Determine the [X, Y] coordinate at the center of the cell enclosing the given text.  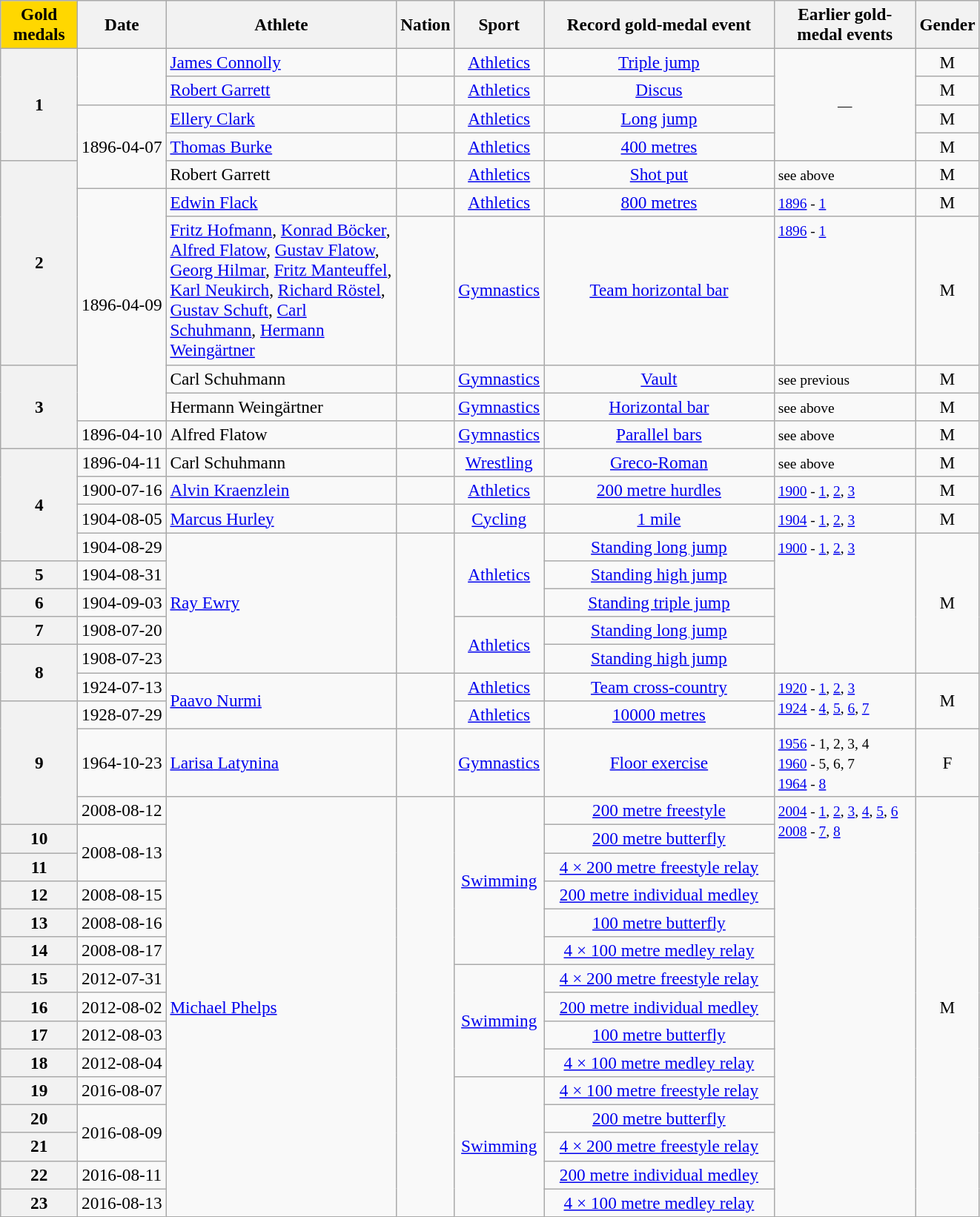
800 metres [660, 202]
1956 - 1, 2, 3, 4 1960 - 5, 6, 7 1964 - 8 [845, 763]
2016-08-13 [122, 1202]
15 [39, 978]
1904-08-05 [122, 518]
1908-07-20 [122, 631]
1904-08-31 [122, 574]
200 metre hurdles [660, 491]
Thomas Burke [282, 146]
Cycling [500, 518]
Paavo Nurmi [282, 700]
2016-08-07 [122, 1090]
10 [39, 838]
2012-07-31 [122, 978]
8 [39, 672]
21 [39, 1147]
1904-08-29 [122, 546]
Larisa Latynina [282, 763]
2016-08-09 [122, 1133]
1 mile [660, 518]
1896-04-11 [122, 462]
Shot put [660, 174]
see previous [845, 379]
Discus [660, 90]
Hermann Weingärtner [282, 406]
2008-08-15 [122, 895]
2016-08-11 [122, 1175]
— [845, 104]
1904-09-03 [122, 603]
Parallel bars [660, 434]
200 metre freestyle [660, 810]
1908-07-23 [122, 658]
18 [39, 1062]
1920 - 1, 2, 31924 - 4, 5, 6, 7 [845, 700]
4 × 100 metre freestyle relay [660, 1090]
1928-07-29 [122, 714]
6 [39, 603]
Team cross-country [660, 686]
Horizontal bar [660, 406]
Alfred Flatow [282, 434]
1964-10-23 [122, 763]
Greco-Roman [660, 462]
2004 - 1, 2, 3, 4, 5, 6 2008 - 7, 8 [845, 1007]
17 [39, 1035]
19 [39, 1090]
23 [39, 1202]
10000 metres [660, 714]
12 [39, 895]
Date [122, 24]
Gender [947, 24]
9 [39, 762]
Wrestling [500, 462]
11 [39, 866]
2012-08-02 [122, 1007]
2008-08-17 [122, 950]
Athlete [282, 24]
James Connolly [282, 62]
16 [39, 1007]
1900-07-16 [122, 491]
Marcus Hurley [282, 518]
2008-08-13 [122, 852]
Michael Phelps [282, 1007]
1924-07-13 [122, 686]
1896-04-09 [122, 304]
Standing triple jump [660, 603]
13 [39, 923]
Floor exercise [660, 763]
14 [39, 950]
Long jump [660, 119]
Gold medals [39, 24]
20 [39, 1118]
Alvin Kraenzlein [282, 491]
Triple jump [660, 62]
Ellery Clark [282, 119]
Team horizontal bar [660, 291]
1 [39, 104]
Edwin Flack [282, 202]
4 [39, 504]
3 [39, 406]
Sport [500, 24]
7 [39, 631]
2012-08-03 [122, 1035]
Nation [426, 24]
Vault [660, 379]
1904 - 1, 2, 3 [845, 518]
1896-04-10 [122, 434]
Earlier gold-medal events [845, 24]
2008-08-12 [122, 810]
2 [39, 262]
F [947, 763]
5 [39, 574]
22 [39, 1175]
2012-08-04 [122, 1062]
400 metres [660, 146]
1896-04-07 [122, 147]
Ray Ewry [282, 602]
Record gold-medal event [660, 24]
2008-08-16 [122, 923]
